Return the [X, Y] coordinate for the center point of the cell that contains the specified text.  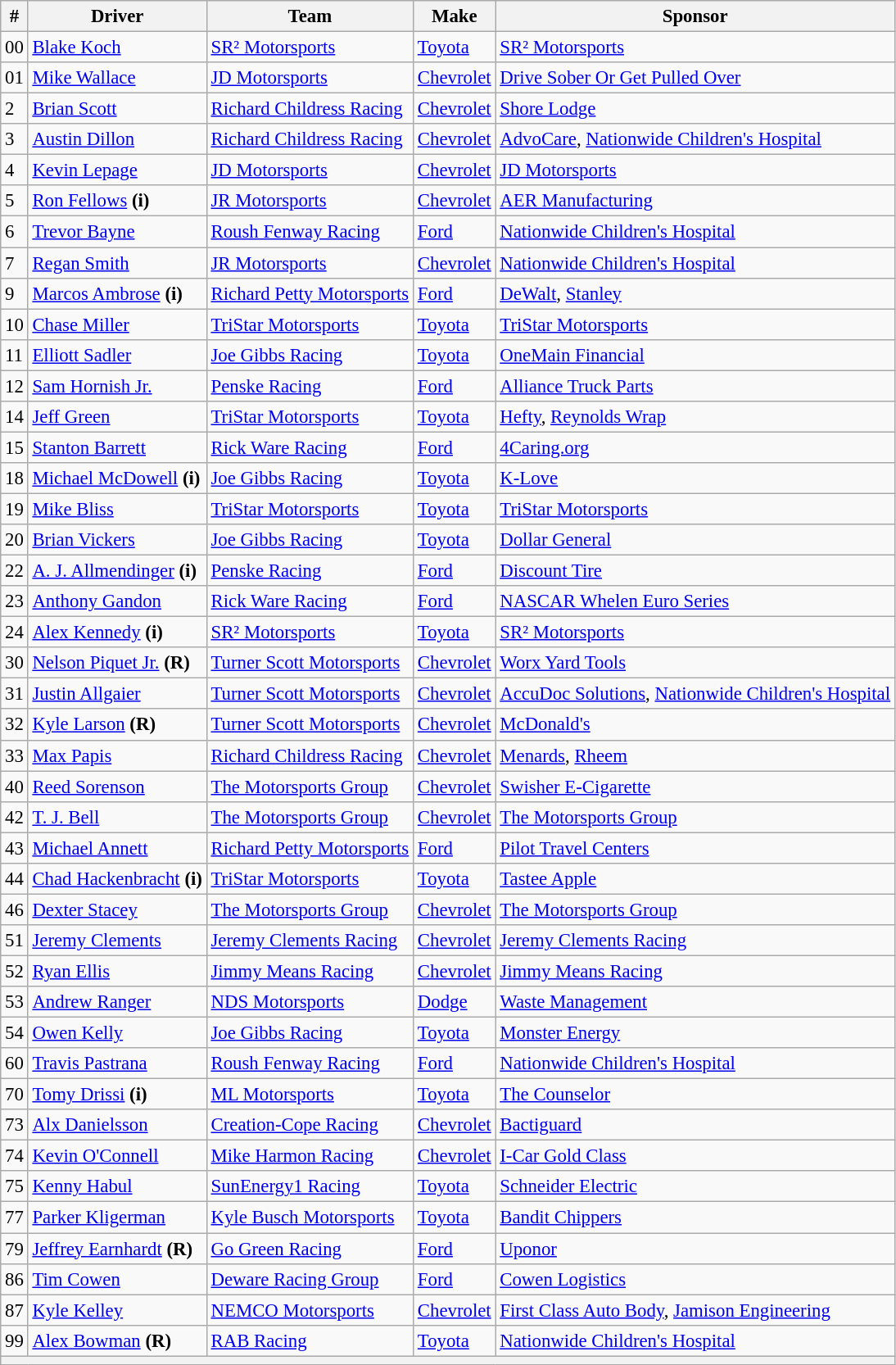
24 [15, 633]
Michael Annett [117, 848]
Shore Lodge [695, 109]
RAB Racing [310, 1340]
12 [15, 386]
Michael McDowell (i) [117, 478]
Regan Smith [117, 263]
2 [15, 109]
Alliance Truck Parts [695, 386]
Andrew Ranger [117, 1002]
73 [15, 1125]
Alex Kennedy (i) [117, 633]
99 [15, 1340]
A. J. Allmendinger (i) [117, 571]
Kyle Busch Motorsports [310, 1218]
Austin Dillon [117, 139]
11 [15, 355]
Schneider Electric [695, 1187]
Brian Scott [117, 109]
Go Green Racing [310, 1249]
52 [15, 971]
AccuDoc Solutions, Nationwide Children's Hospital [695, 694]
Stanton Barrett [117, 447]
18 [15, 478]
Jeffrey Earnhardt (R) [117, 1249]
AER Manufacturing [695, 201]
Tomy Drissi (i) [117, 1095]
Trevor Bayne [117, 232]
31 [15, 694]
# [15, 16]
79 [15, 1249]
OneMain Financial [695, 355]
87 [15, 1310]
Parker Kligerman [117, 1218]
Kyle Kelley [117, 1310]
The Counselor [695, 1095]
Kevin Lepage [117, 170]
46 [15, 909]
Menards, Rheem [695, 755]
44 [15, 879]
54 [15, 1033]
Cowen Logistics [695, 1279]
Owen Kelly [117, 1033]
Alex Bowman (R) [117, 1340]
Max Papis [117, 755]
Jeff Green [117, 417]
Sam Hornish Jr. [117, 386]
NEMCO Motorsports [310, 1310]
Nelson Piquet Jr. (R) [117, 663]
22 [15, 571]
51 [15, 941]
Creation-Cope Racing [310, 1125]
Mike Bliss [117, 509]
Uponor [695, 1249]
Blake Koch [117, 48]
K-Love [695, 478]
Brian Vickers [117, 540]
ML Motorsports [310, 1095]
T. J. Bell [117, 817]
4 [15, 170]
Chase Miller [117, 324]
30 [15, 663]
40 [15, 787]
Dodge [455, 1002]
Pilot Travel Centers [695, 848]
Kenny Habul [117, 1187]
10 [15, 324]
Waste Management [695, 1002]
86 [15, 1279]
Tim Cowen [117, 1279]
Mike Harmon Racing [310, 1156]
Worx Yard Tools [695, 663]
Bandit Chippers [695, 1218]
74 [15, 1156]
Driver [117, 16]
19 [15, 509]
Elliott Sadler [117, 355]
14 [15, 417]
Alx Danielsson [117, 1125]
23 [15, 601]
Swisher E-Cigarette [695, 787]
9 [15, 293]
Marcos Ambrose (i) [117, 293]
Tastee Apple [695, 879]
Reed Sorenson [117, 787]
DeWalt, Stanley [695, 293]
60 [15, 1063]
Sponsor [695, 16]
42 [15, 817]
Hefty, Reynolds Wrap [695, 417]
00 [15, 48]
NDS Motorsports [310, 1002]
5 [15, 201]
Bactiguard [695, 1125]
First Class Auto Body, Jamison Engineering [695, 1310]
Travis Pastrana [117, 1063]
6 [15, 232]
Ron Fellows (i) [117, 201]
32 [15, 725]
Anthony Gandon [117, 601]
Discount Tire [695, 571]
7 [15, 263]
Chad Hackenbracht (i) [117, 879]
01 [15, 78]
70 [15, 1095]
Justin Allgaier [117, 694]
15 [15, 447]
McDonald's [695, 725]
Team [310, 16]
43 [15, 848]
Drive Sober Or Get Pulled Over [695, 78]
SunEnergy1 Racing [310, 1187]
Kyle Larson (R) [117, 725]
33 [15, 755]
Deware Racing Group [310, 1279]
Dexter Stacey [117, 909]
Mike Wallace [117, 78]
Make [455, 16]
75 [15, 1187]
NASCAR Whelen Euro Series [695, 601]
Monster Energy [695, 1033]
77 [15, 1218]
20 [15, 540]
Kevin O'Connell [117, 1156]
Jeremy Clements [117, 941]
AdvoCare, Nationwide Children's Hospital [695, 139]
Dollar General [695, 540]
3 [15, 139]
4Caring.org [695, 447]
I-Car Gold Class [695, 1156]
Ryan Ellis [117, 971]
53 [15, 1002]
